Provide the (x, y) coordinate of the cell's center where the given text is located.  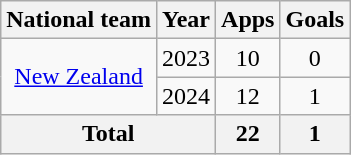
Apps (248, 20)
0 (315, 58)
Year (186, 20)
22 (248, 134)
2023 (186, 58)
New Zealand (79, 77)
10 (248, 58)
12 (248, 96)
Goals (315, 20)
National team (79, 20)
Total (108, 134)
2024 (186, 96)
